Return the (x, y) coordinate for the center point of the cell that contains the specified text.  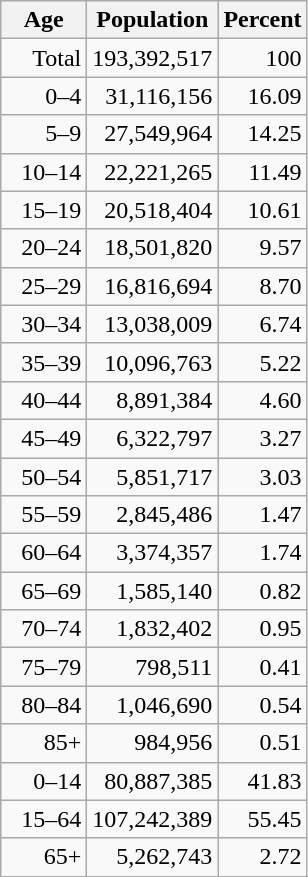
1.74 (262, 553)
3.03 (262, 477)
80,887,385 (152, 781)
8,891,384 (152, 400)
5.22 (262, 362)
1,832,402 (152, 629)
0.51 (262, 743)
45–49 (44, 438)
35–39 (44, 362)
0–14 (44, 781)
15–64 (44, 819)
5,262,743 (152, 857)
5,851,717 (152, 477)
6,322,797 (152, 438)
31,116,156 (152, 96)
11.49 (262, 172)
16,816,694 (152, 286)
65+ (44, 857)
107,242,389 (152, 819)
10.61 (262, 210)
0.54 (262, 705)
4.60 (262, 400)
30–34 (44, 324)
6.74 (262, 324)
15–19 (44, 210)
40–44 (44, 400)
2.72 (262, 857)
3,374,357 (152, 553)
55.45 (262, 819)
3.27 (262, 438)
25–29 (44, 286)
2,845,486 (152, 515)
22,221,265 (152, 172)
65–69 (44, 591)
100 (262, 58)
0.95 (262, 629)
1,585,140 (152, 591)
Age (44, 20)
Total (44, 58)
85+ (44, 743)
1,046,690 (152, 705)
60–64 (44, 553)
0.82 (262, 591)
18,501,820 (152, 248)
14.25 (262, 134)
10,096,763 (152, 362)
13,038,009 (152, 324)
80–84 (44, 705)
20–24 (44, 248)
984,956 (152, 743)
16.09 (262, 96)
5–9 (44, 134)
8.70 (262, 286)
10–14 (44, 172)
Population (152, 20)
20,518,404 (152, 210)
798,511 (152, 667)
0–4 (44, 96)
9.57 (262, 248)
193,392,517 (152, 58)
27,549,964 (152, 134)
Percent (262, 20)
41.83 (262, 781)
55–59 (44, 515)
50–54 (44, 477)
1.47 (262, 515)
0.41 (262, 667)
70–74 (44, 629)
75–79 (44, 667)
